Detect which cell encompasses the target text, then output its (X, Y) center coordinate. 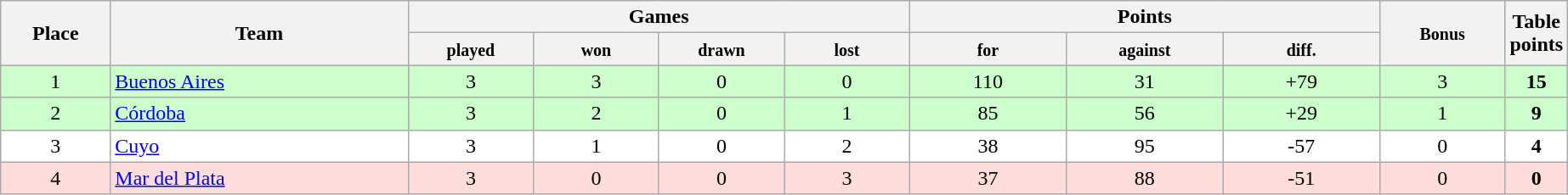
Cuyo (259, 146)
lost (847, 49)
15 (1537, 81)
for (988, 49)
56 (1145, 114)
Team (259, 33)
drawn (722, 49)
37 (988, 178)
-51 (1301, 178)
110 (988, 81)
38 (988, 146)
88 (1145, 178)
-57 (1301, 146)
won (597, 49)
Mar del Plata (259, 178)
95 (1145, 146)
Buenos Aires (259, 81)
+29 (1301, 114)
Points (1144, 17)
85 (988, 114)
played (471, 49)
Place (56, 33)
Tablepoints (1537, 33)
9 (1537, 114)
Bonus (1442, 33)
31 (1145, 81)
+79 (1301, 81)
diff. (1301, 49)
Games (659, 17)
against (1145, 49)
Córdoba (259, 114)
